Identify which cell holds the provided text, then report its [X, Y] central coordinate. 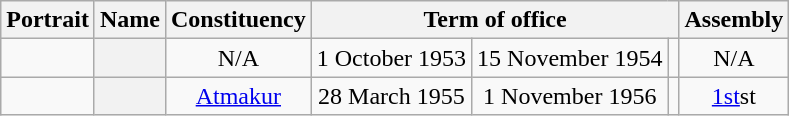
Assembly [734, 20]
1 October 1953 [391, 58]
1stst [734, 96]
1 November 1956 [570, 96]
Portrait [48, 20]
Atmakur [238, 96]
15 November 1954 [570, 58]
28 March 1955 [391, 96]
Term of office [495, 20]
Constituency [238, 20]
Name [130, 20]
